Search for the cell housing the specified text and yield its (x, y) center coordinate. 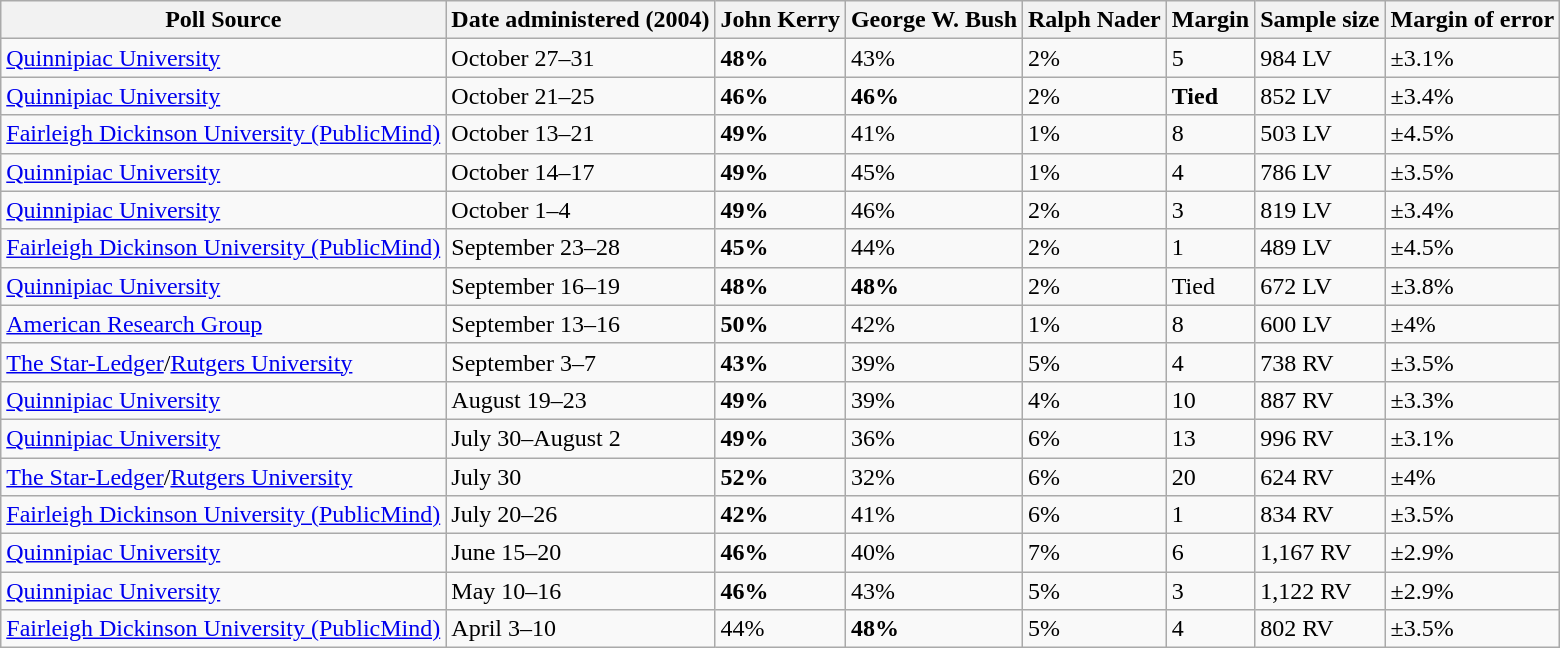
489 LV (1320, 248)
600 LV (1320, 324)
September 16–19 (580, 286)
36% (934, 438)
September 3–7 (580, 362)
Date administered (2004) (580, 20)
American Research Group (224, 324)
September 13–16 (580, 324)
Margin of error (1472, 20)
624 RV (1320, 477)
August 19–23 (580, 400)
834 RV (1320, 515)
1,167 RV (1320, 553)
October 14–17 (580, 172)
786 LV (1320, 172)
Ralph Nader (1095, 20)
June 15–20 (580, 553)
George W. Bush (934, 20)
Poll Source (224, 20)
10 (1210, 400)
1,122 RV (1320, 591)
±3.8% (1472, 286)
852 LV (1320, 96)
±3.3% (1472, 400)
32% (934, 477)
Margin (1210, 20)
52% (780, 477)
July 30 (580, 477)
887 RV (1320, 400)
October 21–25 (580, 96)
October 13–21 (580, 134)
4% (1095, 400)
738 RV (1320, 362)
819 LV (1320, 210)
672 LV (1320, 286)
996 RV (1320, 438)
October 1–4 (580, 210)
September 23–28 (580, 248)
May 10–16 (580, 591)
5 (1210, 58)
802 RV (1320, 629)
20 (1210, 477)
October 27–31 (580, 58)
July 30–August 2 (580, 438)
John Kerry (780, 20)
April 3–10 (580, 629)
50% (780, 324)
503 LV (1320, 134)
13 (1210, 438)
984 LV (1320, 58)
Sample size (1320, 20)
7% (1095, 553)
40% (934, 553)
6 (1210, 553)
July 20–26 (580, 515)
